Find where the given text appears and provide that cell's center as (x, y) coordinate. 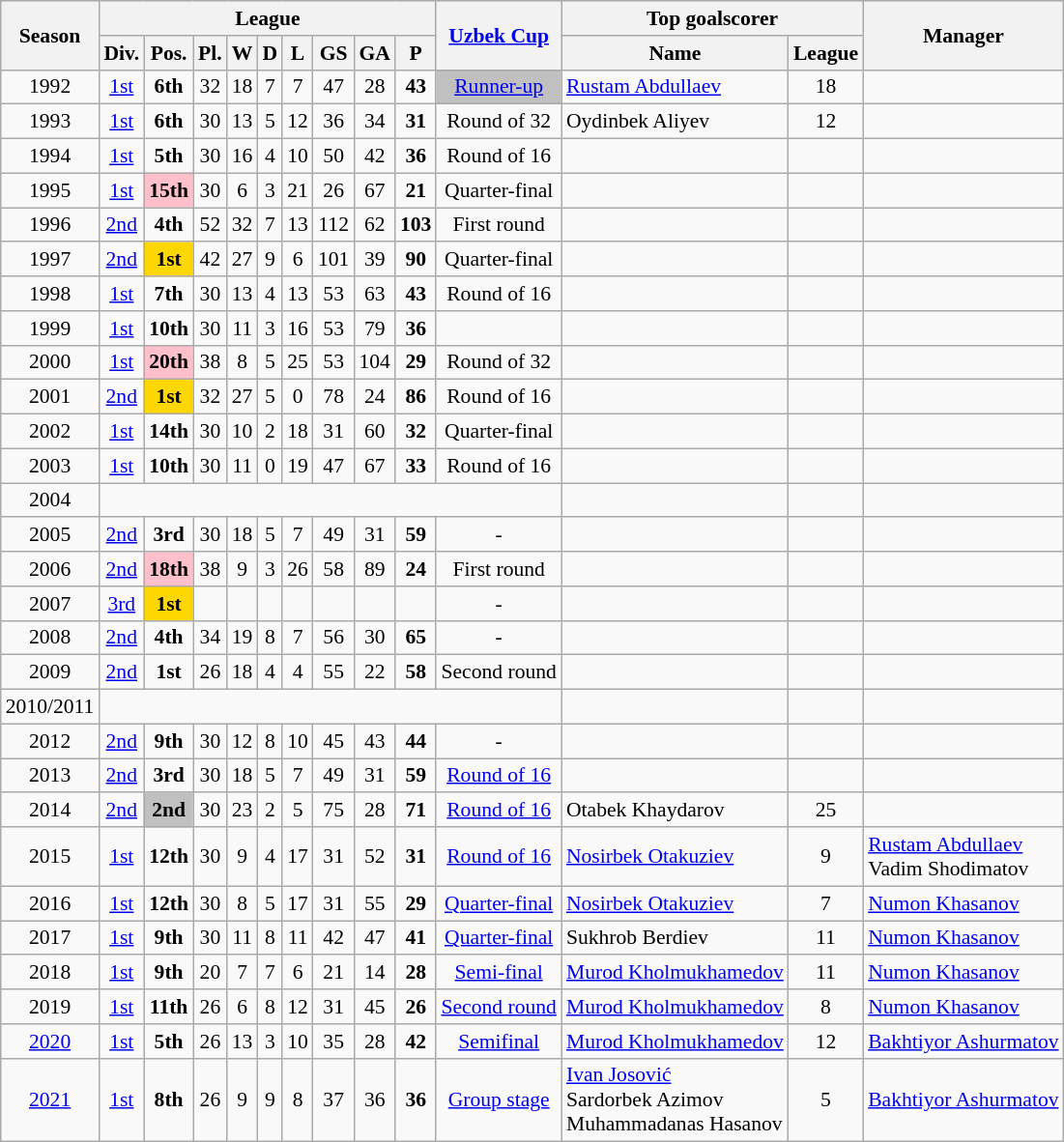
Otabek Khaydarov (675, 811)
Sukhrob Berdiev (675, 938)
22 (375, 672)
89 (375, 569)
44 (416, 741)
2021 (50, 1099)
1997 (50, 260)
2000 (50, 362)
2010/2011 (50, 707)
7th (168, 294)
63 (375, 294)
62 (375, 225)
Name (675, 53)
39 (375, 260)
20 (211, 973)
15th (168, 190)
Pl. (211, 53)
79 (375, 328)
Rustam Abdullaev (675, 87)
2015 (50, 856)
33 (416, 466)
78 (334, 397)
1994 (50, 157)
8th (168, 1099)
Semi-final (499, 973)
56 (334, 638)
Top goalscorer (712, 18)
2007 (50, 604)
2009 (50, 672)
2002 (50, 432)
41 (416, 938)
50 (334, 157)
1996 (50, 225)
86 (416, 397)
101 (334, 260)
GS (334, 53)
2018 (50, 973)
2012 (50, 741)
2006 (50, 569)
14 (375, 973)
2016 (50, 903)
2017 (50, 938)
2008 (50, 638)
Runner-up (499, 87)
2001 (50, 397)
L (298, 53)
Pos. (168, 53)
Oydinbek Aliyev (675, 122)
2013 (50, 776)
1999 (50, 328)
104 (375, 362)
2020 (50, 1042)
GA (375, 53)
37 (334, 1099)
2019 (50, 1007)
Group stage (499, 1099)
Season (50, 35)
14th (168, 432)
1992 (50, 87)
1995 (50, 190)
2005 (50, 535)
2003 (50, 466)
23 (243, 811)
Semifinal (499, 1042)
65 (416, 638)
Uzbek Cup (499, 35)
1998 (50, 294)
2004 (50, 500)
35 (334, 1042)
2014 (50, 811)
103 (416, 225)
Div. (122, 53)
W (243, 53)
P (416, 53)
20th (168, 362)
D (270, 53)
11th (168, 1007)
75 (334, 811)
90 (416, 260)
Ivan Josović Sardorbek Azimov Muhammadanas Hasanov (675, 1099)
1993 (50, 122)
Manager (963, 35)
18th (168, 569)
71 (416, 811)
60 (375, 432)
Rustam Abdullaev Vadim Shodimatov (963, 856)
112 (334, 225)
